Output the (X, Y) coordinate of the center of the cell containing the given text.  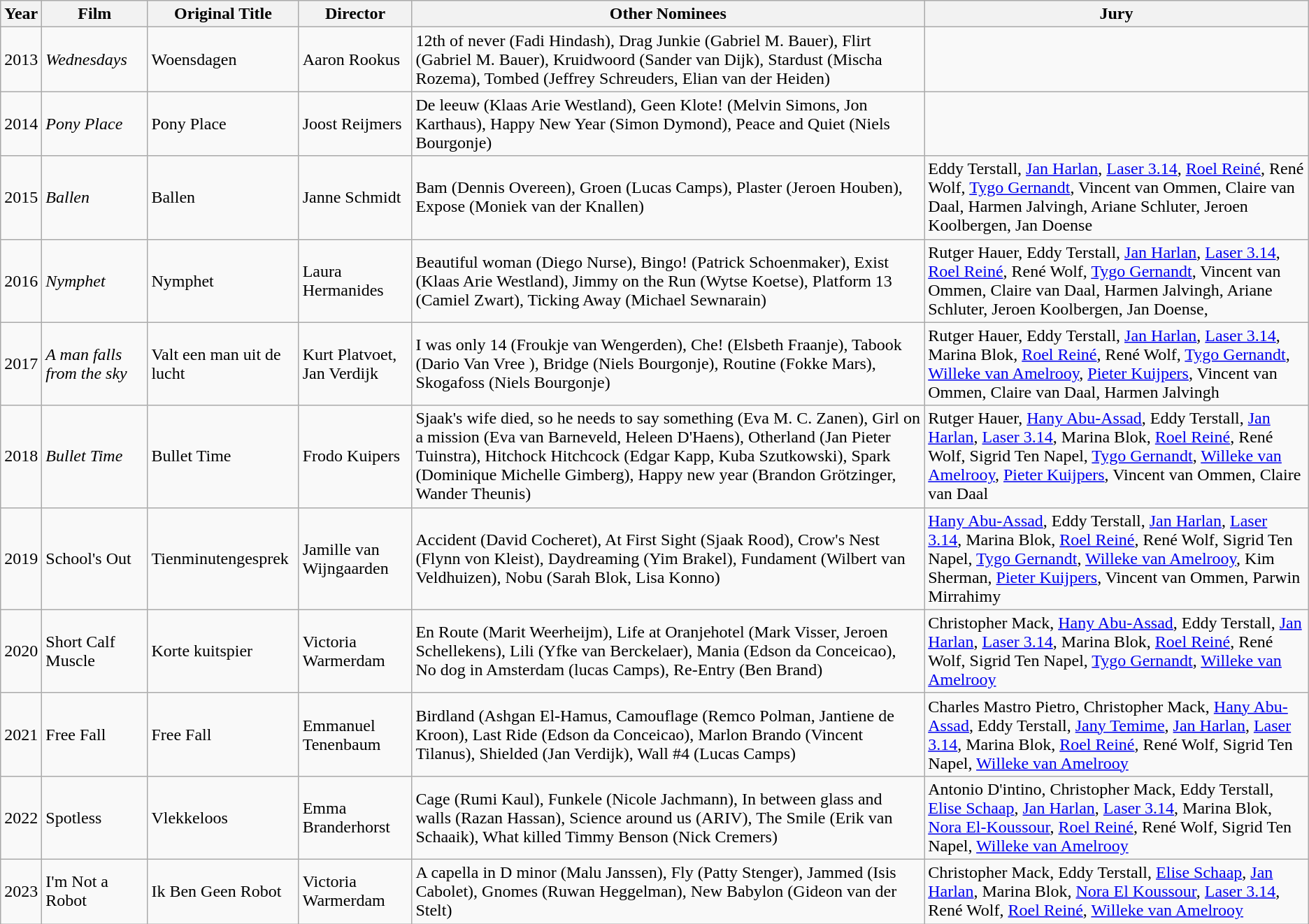
2013 (21, 59)
A man falls from the sky (95, 363)
Wednesdays (95, 59)
Original Title (223, 14)
Christopher Mack, Eddy Terstall, Elise Schaap, Jan Harlan, Marina Blok, Nora El Koussour, Laser 3.14, René Wolf, Roel Reiné, Willeke van Amelrooy (1117, 891)
Aaron Rookus (355, 59)
Joost Reijmers (355, 124)
Janne Schmidt (355, 197)
I'm Not a Robot (95, 891)
2016 (21, 281)
Short Calf Muscle (95, 651)
Tienminutengesprek (223, 558)
A capella in D minor (Malu Janssen), Fly (Patty Stenger), Jammed (Isis Cabolet), Gnomes (Ruwan Heggelman), New Babylon (Gideon van der Stelt) (668, 891)
Valt een man uit de lucht (223, 363)
Bam (Dennis Overeen), Groen (Lucas Camps), Plaster (Jeroen Houben), Expose (Moniek van der Knallen) (668, 197)
Jury (1117, 14)
2019 (21, 558)
De leeuw (Klaas Arie Westland), Geen Klote! (Melvin Simons, Jon Karthaus), Happy New Year (Simon Dymond), Peace and Quiet (Niels Bourgonje) (668, 124)
Spotless (95, 818)
Emma Branderhorst (355, 818)
Director (355, 14)
Ik Ben Geen Robot (223, 891)
2017 (21, 363)
Laura Hermanides (355, 281)
School's Out (95, 558)
Emmanuel Tenenbaum (355, 734)
2023 (21, 891)
Other Nominees (668, 14)
2014 (21, 124)
Film (95, 14)
2020 (21, 651)
2022 (21, 818)
Frodo Kuipers (355, 456)
2018 (21, 456)
Jamille van Wijngaarden (355, 558)
2021 (21, 734)
Kurt Platvoet, Jan Verdijk (355, 363)
Year (21, 14)
Korte kuitspier (223, 651)
Woensdagen (223, 59)
Vlekkeloos (223, 818)
2015 (21, 197)
